Pinpoint the cell where the given text exists, returning its [X, Y] midpoint coordinate. 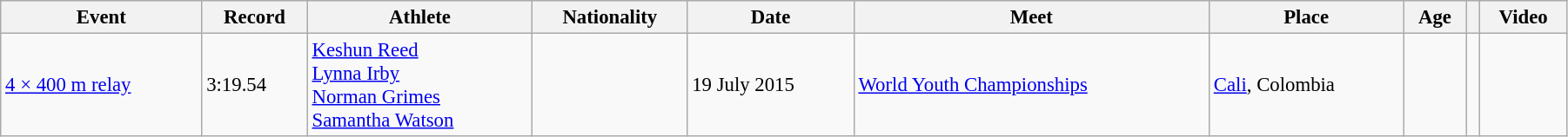
Cali, Colombia [1305, 85]
19 July 2015 [771, 85]
Record [254, 17]
Date [771, 17]
Athlete [419, 17]
Keshun ReedLynna IrbyNorman GrimesSamantha Watson [419, 85]
Meet [1031, 17]
Event [101, 17]
Place [1305, 17]
3:19.54 [254, 85]
Age [1435, 17]
Video [1524, 17]
4 × 400 m relay [101, 85]
World Youth Championships [1031, 85]
Nationality [610, 17]
